Output the (x, y) coordinate of the center of the cell containing the given text.  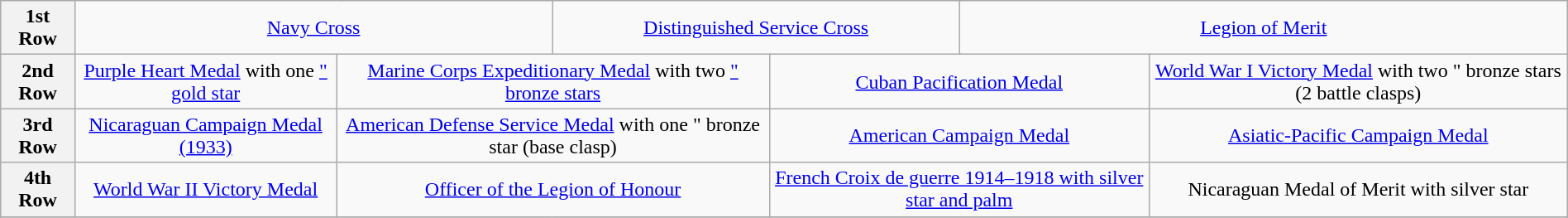
American Campaign Medal (959, 136)
Cuban Pacification Medal (959, 81)
French Croix de guerre 1914–1918 with silver star and palm (959, 189)
Distinguished Service Cross (756, 28)
Nicaraguan Campaign Medal (1933) (205, 136)
Legion of Merit (1264, 28)
4th Row (38, 189)
Purple Heart Medal with one " gold star (205, 81)
American Defense Service Medal with one " bronze star (base clasp) (552, 136)
3rd Row (38, 136)
Officer of the Legion of Honour (552, 189)
Asiatic-Pacific Campaign Medal (1358, 136)
1st Row (38, 28)
World War II Victory Medal (205, 189)
Nicaraguan Medal of Merit with silver star (1358, 189)
Navy Cross (313, 28)
Marine Corps Expeditionary Medal with two " bronze stars (552, 81)
World War I Victory Medal with two " bronze stars (2 battle clasps) (1358, 81)
2nd Row (38, 81)
